Scan for the cell matching the given text and deliver its (X, Y) coordinate at center. 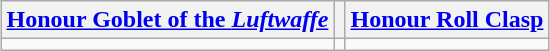
Honour Roll Clasp (447, 20)
Honour Goblet of the Luftwaffe (168, 20)
